Pinpoint the cell where the given text exists, returning its [X, Y] midpoint coordinate. 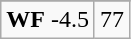
WF -4.5 [48, 20]
77 [112, 20]
